Pinpoint the cell where the given text exists, returning its [x, y] midpoint coordinate. 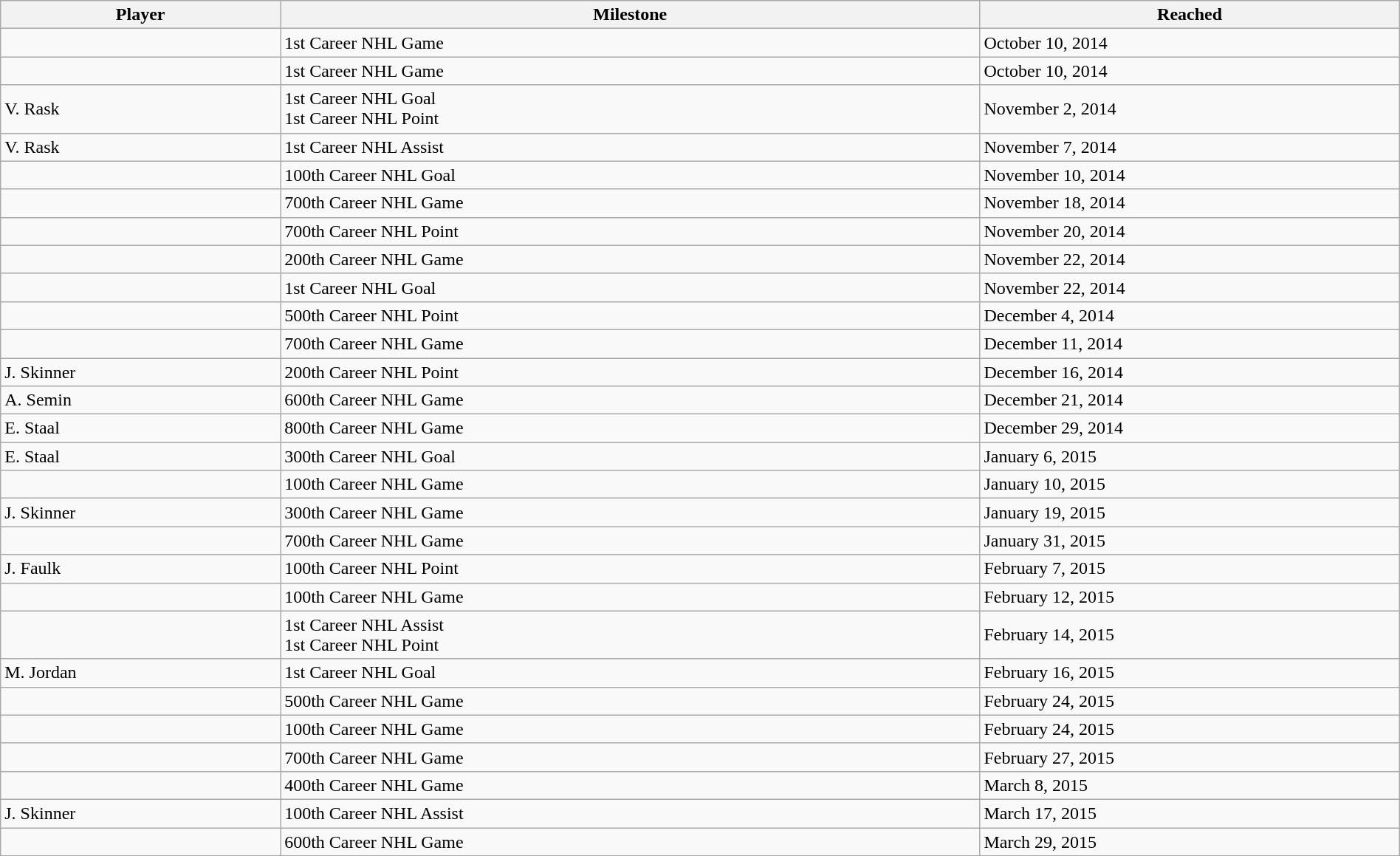
1st Career NHL Assist [631, 147]
500th Career NHL Game [631, 701]
December 16, 2014 [1190, 371]
400th Career NHL Game [631, 785]
November 10, 2014 [1190, 175]
100th Career NHL Goal [631, 175]
A. Semin [140, 400]
November 18, 2014 [1190, 203]
March 17, 2015 [1190, 813]
December 21, 2014 [1190, 400]
J. Faulk [140, 569]
February 27, 2015 [1190, 757]
100th Career NHL Point [631, 569]
January 31, 2015 [1190, 541]
February 14, 2015 [1190, 635]
January 19, 2015 [1190, 513]
November 2, 2014 [1190, 109]
300th Career NHL Game [631, 513]
500th Career NHL Point [631, 315]
1st Career NHL Assist1st Career NHL Point [631, 635]
200th Career NHL Game [631, 259]
January 6, 2015 [1190, 456]
300th Career NHL Goal [631, 456]
January 10, 2015 [1190, 485]
200th Career NHL Point [631, 371]
Milestone [631, 15]
March 8, 2015 [1190, 785]
Player [140, 15]
800th Career NHL Game [631, 428]
Reached [1190, 15]
February 12, 2015 [1190, 597]
November 7, 2014 [1190, 147]
1st Career NHL Goal1st Career NHL Point [631, 109]
November 20, 2014 [1190, 231]
December 29, 2014 [1190, 428]
February 16, 2015 [1190, 673]
M. Jordan [140, 673]
February 7, 2015 [1190, 569]
December 11, 2014 [1190, 343]
700th Career NHL Point [631, 231]
100th Career NHL Assist [631, 813]
March 29, 2015 [1190, 841]
December 4, 2014 [1190, 315]
